Search for the cell housing the specified text and yield its (x, y) center coordinate. 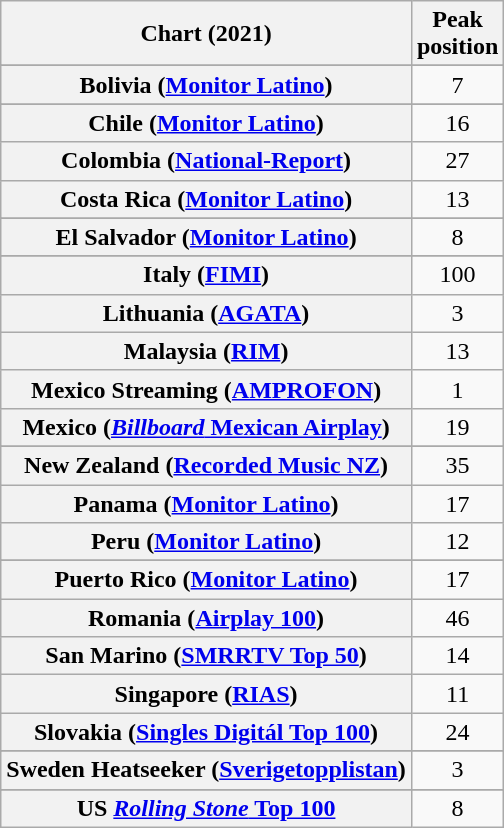
Sweden Heatseeker (Sverigetopplistan) (206, 770)
19 (457, 427)
US Rolling Stone Top 100 (206, 808)
Lithuania (AGATA) (206, 313)
11 (457, 694)
Chart (2021) (206, 34)
San Marino (SMRRTV Top 50) (206, 656)
Singapore (RIAS) (206, 694)
Romania (Airplay 100) (206, 618)
100 (457, 275)
Peakposition (457, 34)
27 (457, 161)
Mexico Streaming (AMPROFON) (206, 389)
Puerto Rico (Monitor Latino) (206, 580)
Peru (Monitor Latino) (206, 542)
Bolivia (Monitor Latino) (206, 85)
16 (457, 123)
Slovakia (Singles Digitál Top 100) (206, 732)
12 (457, 542)
46 (457, 618)
Colombia (National-Report) (206, 161)
14 (457, 656)
24 (457, 732)
Costa Rica (Monitor Latino) (206, 199)
Italy (FIMI) (206, 275)
35 (457, 465)
Panama (Monitor Latino) (206, 503)
Chile (Monitor Latino) (206, 123)
New Zealand (Recorded Music NZ) (206, 465)
7 (457, 85)
Malaysia (RIM) (206, 351)
Mexico (Billboard Mexican Airplay) (206, 427)
El Salvador (Monitor Latino) (206, 237)
1 (457, 389)
